Locate the cell with the specified text and output its [x, y] center coordinate. 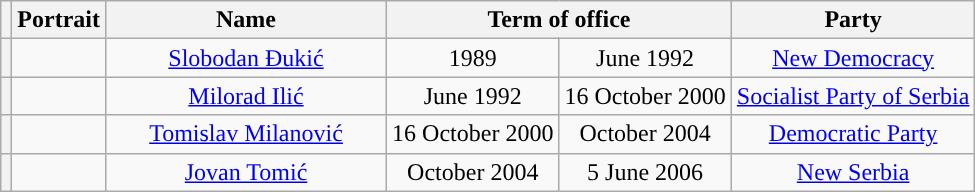
Milorad Ilić [246, 96]
Slobodan Đukić [246, 58]
New Serbia [853, 172]
New Democracy [853, 58]
5 June 2006 [645, 172]
Term of office [560, 20]
Portrait [59, 20]
Socialist Party of Serbia [853, 96]
Tomislav Milanović [246, 134]
1989 [473, 58]
Party [853, 20]
Name [246, 20]
Democratic Party [853, 134]
Jovan Tomić [246, 172]
